Extract the (X, Y) coordinate from the center of the cell holding the provided text.  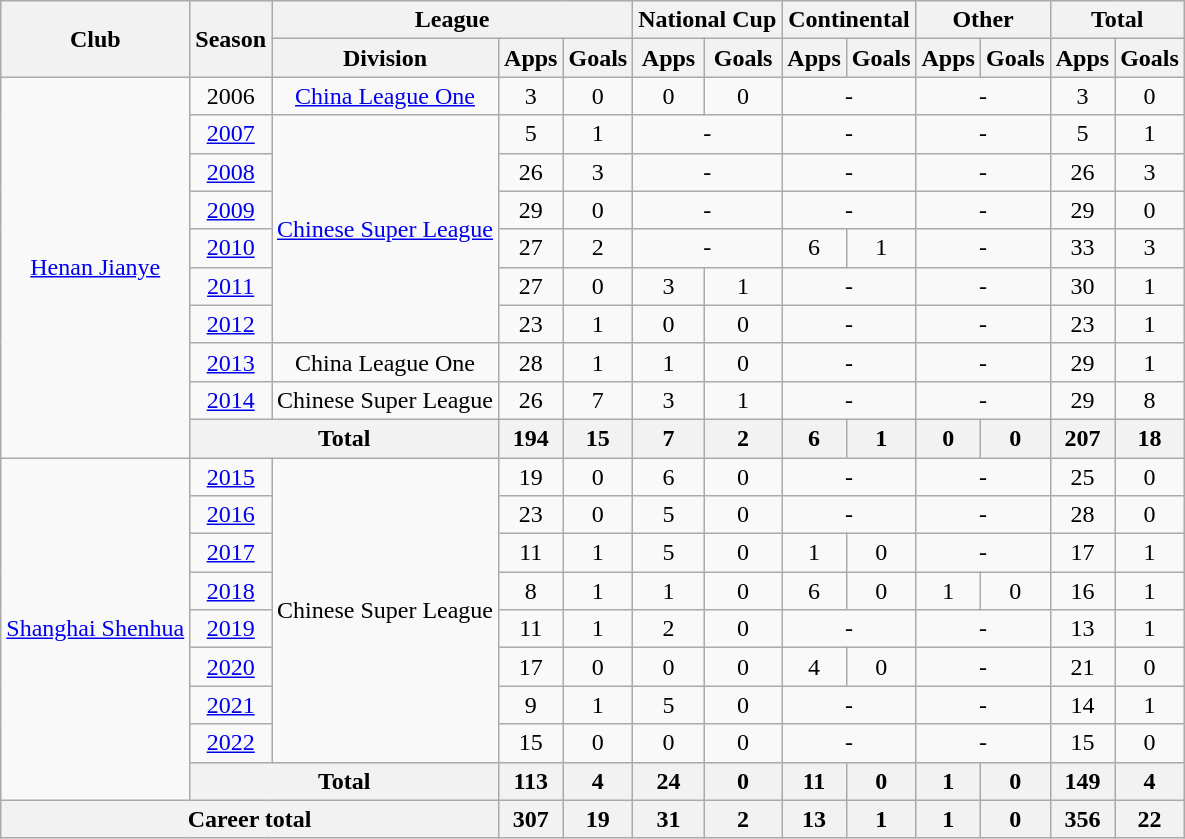
Club (96, 39)
30 (1082, 286)
2017 (231, 553)
2022 (231, 743)
356 (1082, 819)
307 (531, 819)
2021 (231, 705)
113 (531, 781)
Continental (849, 20)
2012 (231, 324)
2010 (231, 248)
24 (669, 781)
25 (1082, 477)
21 (1082, 667)
National Cup (708, 20)
31 (669, 819)
2014 (231, 400)
2008 (231, 172)
33 (1082, 248)
Career total (250, 819)
2016 (231, 515)
Division (386, 58)
Henan Jianye (96, 268)
9 (531, 705)
2019 (231, 629)
14 (1082, 705)
Shanghai Shenhua (96, 630)
Season (231, 39)
16 (1082, 591)
2011 (231, 286)
2018 (231, 591)
2020 (231, 667)
2006 (231, 96)
194 (531, 438)
League (452, 20)
207 (1082, 438)
18 (1150, 438)
2009 (231, 210)
149 (1082, 781)
22 (1150, 819)
Other (983, 20)
2013 (231, 362)
2015 (231, 477)
2007 (231, 134)
